Scan for the cell matching the given text and deliver its (x, y) coordinate at center. 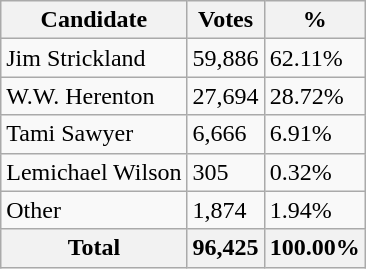
28.72% (314, 96)
Tami Sawyer (94, 134)
59,886 (226, 58)
% (314, 20)
305 (226, 172)
Candidate (94, 20)
1,874 (226, 210)
Other (94, 210)
1.94% (314, 210)
Lemichael Wilson (94, 172)
100.00% (314, 248)
96,425 (226, 248)
Total (94, 248)
W.W. Herenton (94, 96)
62.11% (314, 58)
6.91% (314, 134)
27,694 (226, 96)
Votes (226, 20)
0.32% (314, 172)
Jim Strickland (94, 58)
6,666 (226, 134)
